Search for the cell housing the specified text and yield its (X, Y) center coordinate. 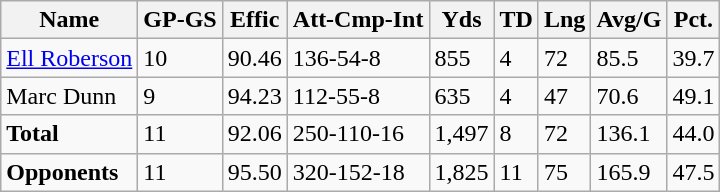
49.1 (694, 96)
92.06 (254, 134)
8 (516, 134)
44.0 (694, 134)
136.1 (629, 134)
10 (180, 58)
94.23 (254, 96)
855 (462, 58)
1,497 (462, 134)
Effic (254, 20)
95.50 (254, 172)
Name (70, 20)
635 (462, 96)
Att-Cmp-Int (358, 20)
Ell Roberson (70, 58)
1,825 (462, 172)
136-54-8 (358, 58)
112-55-8 (358, 96)
75 (564, 172)
Marc Dunn (70, 96)
320-152-18 (358, 172)
39.7 (694, 58)
Total (70, 134)
47 (564, 96)
90.46 (254, 58)
Lng (564, 20)
9 (180, 96)
Pct. (694, 20)
GP-GS (180, 20)
TD (516, 20)
250-110-16 (358, 134)
70.6 (629, 96)
Yds (462, 20)
Opponents (70, 172)
85.5 (629, 58)
Avg/G (629, 20)
165.9 (629, 172)
47.5 (694, 172)
